Output the (X, Y) coordinate of the center of the cell containing the given text.  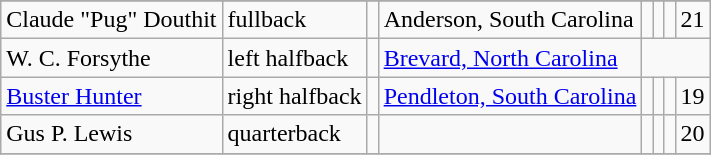
Gus P. Lewis (112, 134)
Claude "Pug" Douthit (112, 20)
19 (692, 96)
W. C. Forsythe (112, 58)
left halfback (294, 58)
right halfback (294, 96)
quarterback (294, 134)
Brevard, North Carolina (510, 58)
fullback (294, 20)
Buster Hunter (112, 96)
20 (692, 134)
Anderson, South Carolina (510, 20)
Pendleton, South Carolina (510, 96)
21 (692, 20)
